Capture the cell that displays the provided text and extract its (X, Y) central coordinate. 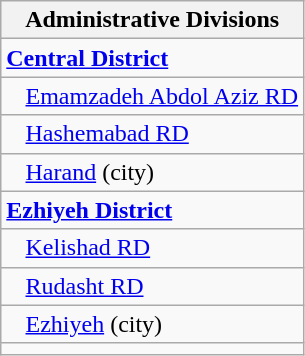
Ezhiyeh District (152, 210)
Harand (city) (152, 172)
Kelishad RD (152, 248)
Administrative Divisions (152, 20)
Central District (152, 58)
Emamzadeh Abdol Aziz RD (152, 96)
Hashemabad RD (152, 134)
Rudasht RD (152, 286)
Ezhiyeh (city) (152, 324)
